Return the [X, Y] coordinate for the center point of the cell that contains the specified text.  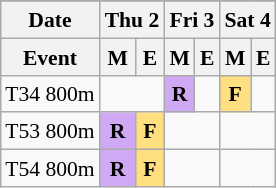
Thu 2 [132, 20]
Date [50, 20]
Fri 3 [192, 20]
T53 800m [50, 130]
T54 800m [50, 168]
Event [50, 56]
Sat 4 [247, 20]
T34 800m [50, 94]
